Output the [X, Y] coordinate of the center of the cell containing the given text.  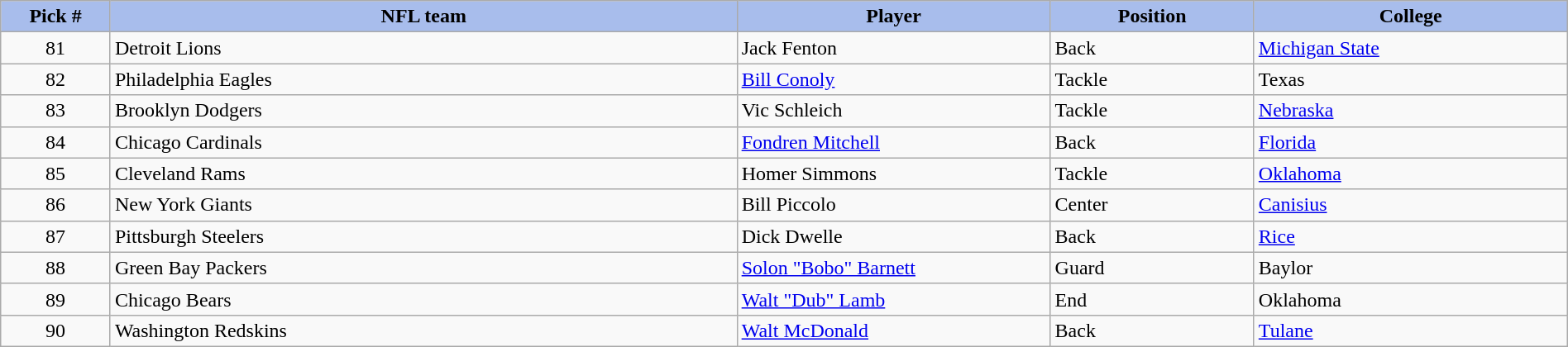
87 [56, 236]
85 [56, 173]
82 [56, 79]
Pick # [56, 17]
Bill Piccolo [893, 205]
Brooklyn Dodgers [423, 111]
Player [893, 17]
81 [56, 48]
Homer Simmons [893, 173]
88 [56, 268]
Fondren Mitchell [893, 142]
New York Giants [423, 205]
College [1411, 17]
Nebraska [1411, 111]
Florida [1411, 142]
Pittsburgh Steelers [423, 236]
NFL team [423, 17]
90 [56, 330]
Walt "Dub" Lamb [893, 299]
Cleveland Rams [423, 173]
Solon "Bobo" Barnett [893, 268]
Baylor [1411, 268]
End [1152, 299]
Green Bay Packers [423, 268]
Rice [1411, 236]
Canisius [1411, 205]
Detroit Lions [423, 48]
Michigan State [1411, 48]
86 [56, 205]
Guard [1152, 268]
Chicago Cardinals [423, 142]
Walt McDonald [893, 330]
Center [1152, 205]
Vic Schleich [893, 111]
Texas [1411, 79]
Chicago Bears [423, 299]
Jack Fenton [893, 48]
83 [56, 111]
Bill Conoly [893, 79]
Philadelphia Eagles [423, 79]
89 [56, 299]
Tulane [1411, 330]
Position [1152, 17]
84 [56, 142]
Washington Redskins [423, 330]
Dick Dwelle [893, 236]
